Search for the cell housing the specified text and yield its [X, Y] center coordinate. 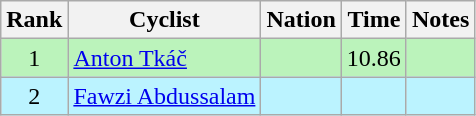
Nation [301, 20]
1 [34, 58]
Time [374, 20]
Anton Tkáč [164, 58]
Cyclist [164, 20]
2 [34, 96]
Fawzi Abdussalam [164, 96]
Rank [34, 20]
Notes [440, 20]
10.86 [374, 58]
